Return (X, Y) of the center of cell containing provided text 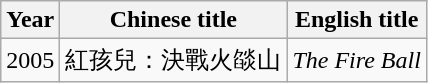
The Fire Ball (357, 60)
Year (30, 20)
2005 (30, 60)
English title (357, 20)
Chinese title (174, 20)
紅孩兒：決戰火燄山 (174, 60)
